Scan for the cell matching the given text and deliver its [X, Y] coordinate at center. 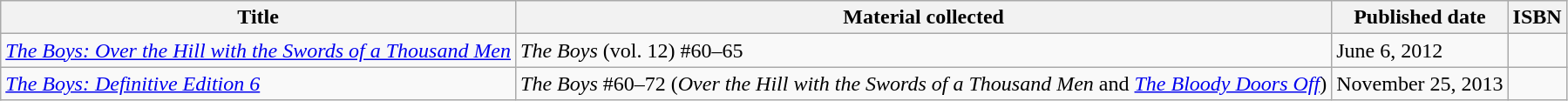
November 25, 2013 [1420, 84]
Title [258, 17]
The Boys: Definitive Edition 6 [258, 84]
June 6, 2012 [1420, 50]
The Boys (vol. 12) #60–65 [924, 50]
Published date [1420, 17]
Material collected [924, 17]
The Boys #60–72 (Over the Hill with the Swords of a Thousand Men and The Bloody Doors Off) [924, 84]
ISBN [1537, 17]
The Boys: Over the Hill with the Swords of a Thousand Men [258, 50]
